Capture the cell that displays the provided text and extract its (X, Y) central coordinate. 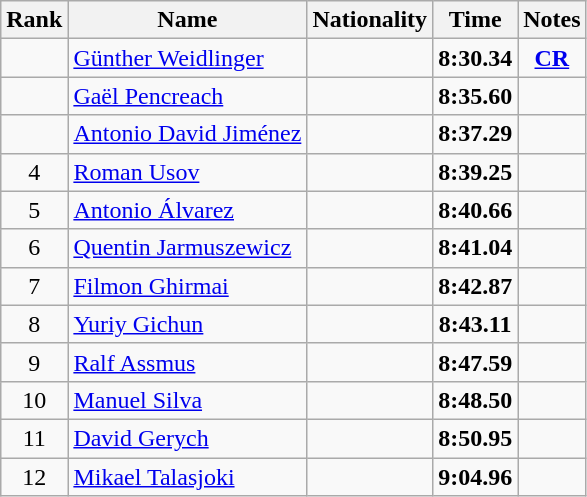
Yuriy Gichun (188, 324)
8 (34, 324)
Gaël Pencreach (188, 96)
8:48.50 (476, 400)
8:47.59 (476, 362)
10 (34, 400)
8:42.87 (476, 286)
David Gerych (188, 438)
7 (34, 286)
Quentin Jarmuszewicz (188, 248)
Günther Weidlinger (188, 58)
8:50.95 (476, 438)
12 (34, 477)
8:37.29 (476, 134)
11 (34, 438)
8:40.66 (476, 210)
CR (552, 58)
Filmon Ghirmai (188, 286)
8:35.60 (476, 96)
Antonio Álvarez (188, 210)
4 (34, 172)
Manuel Silva (188, 400)
Time (476, 20)
Ralf Assmus (188, 362)
Mikael Talasjoki (188, 477)
9 (34, 362)
Name (188, 20)
9:04.96 (476, 477)
Rank (34, 20)
Nationality (370, 20)
8:30.34 (476, 58)
Roman Usov (188, 172)
8:43.11 (476, 324)
5 (34, 210)
6 (34, 248)
8:39.25 (476, 172)
Notes (552, 20)
Antonio David Jiménez (188, 134)
8:41.04 (476, 248)
